Scan for the cell matching the given text and deliver its [x, y] coordinate at center. 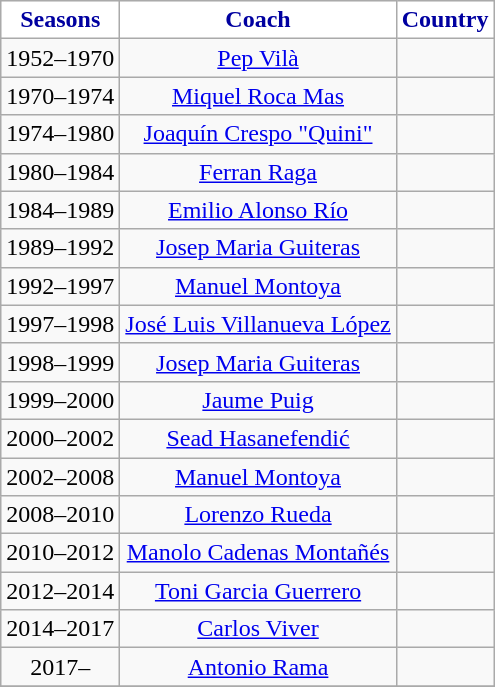
1999–2000 [60, 400]
Coach [258, 20]
2000–2002 [60, 438]
1970–1974 [60, 96]
1998–1999 [60, 362]
Carlos Viver [258, 629]
2012–2014 [60, 591]
1989–1992 [60, 248]
1997–1998 [60, 324]
2010–2012 [60, 553]
2017– [60, 667]
Seasons [60, 20]
2008–2010 [60, 515]
Manolo Cadenas Montañés [258, 553]
1952–1970 [60, 58]
Emilio Alonso Río [258, 210]
Pep Vilà [258, 58]
Lorenzo Rueda [258, 515]
Jaume Puig [258, 400]
Antonio Rama [258, 667]
1974–1980 [60, 134]
Ferran Raga [258, 172]
2002–2008 [60, 477]
Joaquín Crespo "Quini" [258, 134]
1984–1989 [60, 210]
Miquel Roca Mas [258, 96]
Country [445, 20]
Sead Hasanefendić [258, 438]
Toni Garcia Guerrero [258, 591]
1992–1997 [60, 286]
2014–2017 [60, 629]
1980–1984 [60, 172]
José Luis Villanueva López [258, 324]
